For the text-containing cell, return its midpoint in (x, y) coordinate format. 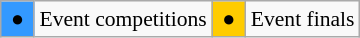
Event competitions (122, 19)
Event finals (303, 19)
